Pinpoint the cell where the given text exists, returning its (x, y) midpoint coordinate. 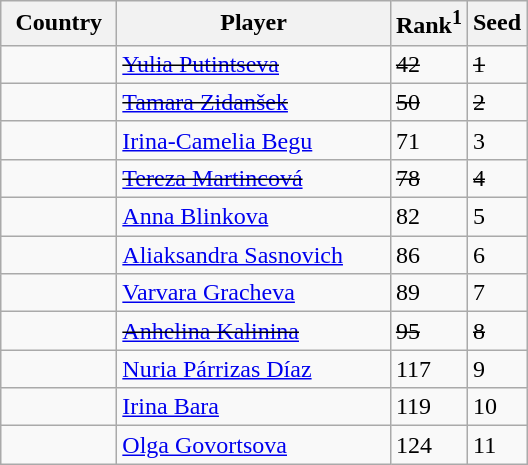
6 (496, 255)
119 (428, 407)
95 (428, 331)
3 (496, 140)
Nuria Párrizas Díaz (254, 369)
42 (428, 64)
Country (59, 24)
Player (254, 24)
4 (496, 178)
Anhelina Kalinina (254, 331)
Tereza Martincová (254, 178)
11 (496, 445)
86 (428, 255)
2 (496, 102)
Tamara Zidanšek (254, 102)
8 (496, 331)
Rank1 (428, 24)
Irina-Camelia Begu (254, 140)
89 (428, 293)
117 (428, 369)
71 (428, 140)
124 (428, 445)
Olga Govortsova (254, 445)
Seed (496, 24)
78 (428, 178)
1 (496, 64)
Aliaksandra Sasnovich (254, 255)
Anna Blinkova (254, 217)
Irina Bara (254, 407)
Yulia Putintseva (254, 64)
10 (496, 407)
Varvara Gracheva (254, 293)
5 (496, 217)
50 (428, 102)
82 (428, 217)
9 (496, 369)
7 (496, 293)
